Provide the [X, Y] coordinate of the cell's center where the given text is located.  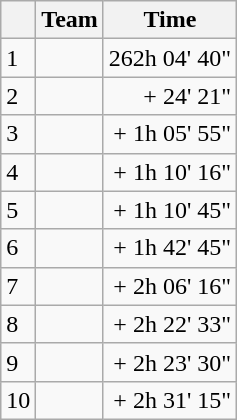
10 [18, 400]
9 [18, 362]
3 [18, 134]
7 [18, 286]
4 [18, 172]
+ 1h 10' 16" [170, 172]
+ 1h 05' 55" [170, 134]
+ 2h 31' 15" [170, 400]
6 [18, 248]
+ 2h 22' 33" [170, 324]
+ 24' 21" [170, 96]
1 [18, 58]
+ 1h 42' 45" [170, 248]
262h 04' 40" [170, 58]
+ 2h 23' 30" [170, 362]
5 [18, 210]
+ 1h 10' 45" [170, 210]
8 [18, 324]
Time [170, 20]
+ 2h 06' 16" [170, 286]
Team [70, 20]
2 [18, 96]
